Capture the cell that displays the provided text and extract its [x, y] central coordinate. 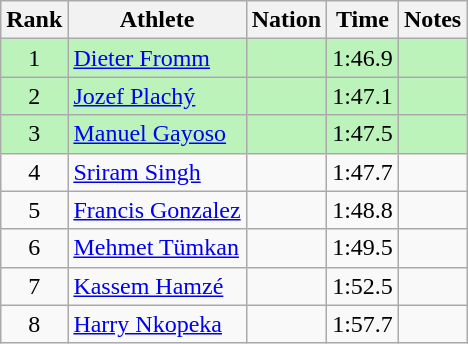
1:47.7 [363, 172]
1:48.8 [363, 210]
1:47.1 [363, 96]
Notes [432, 20]
Rank [34, 20]
Nation [286, 20]
Francis Gonzalez [157, 210]
Athlete [157, 20]
7 [34, 286]
Time [363, 20]
1:57.7 [363, 324]
6 [34, 248]
1:49.5 [363, 248]
2 [34, 96]
Harry Nkopeka [157, 324]
4 [34, 172]
8 [34, 324]
Sriram Singh [157, 172]
Kassem Hamzé [157, 286]
1:47.5 [363, 134]
Manuel Gayoso [157, 134]
Mehmet Tümkan [157, 248]
1:46.9 [363, 58]
3 [34, 134]
1 [34, 58]
Dieter Fromm [157, 58]
5 [34, 210]
Jozef Plachý [157, 96]
1:52.5 [363, 286]
